Identify which cell holds the provided text, then report its (X, Y) central coordinate. 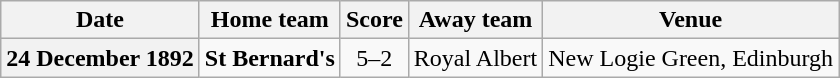
Royal Albert (475, 58)
Venue (691, 20)
Date (100, 20)
Score (374, 20)
24 December 1892 (100, 58)
St Bernard's (270, 58)
Home team (270, 20)
New Logie Green, Edinburgh (691, 58)
5–2 (374, 58)
Away team (475, 20)
